Detect which cell encompasses the target text, then output its [x, y] center coordinate. 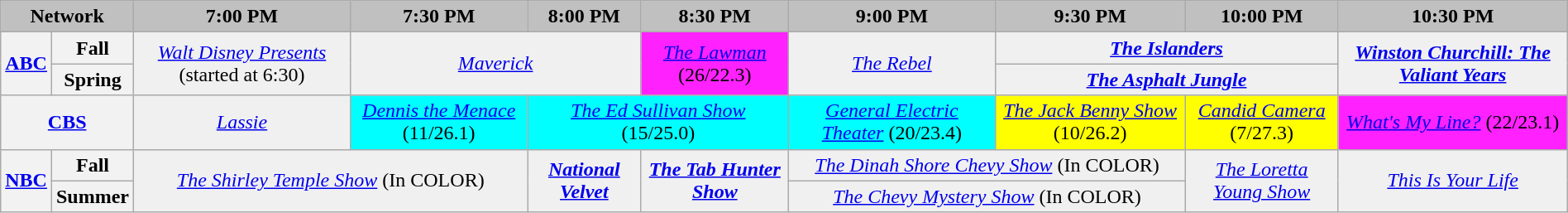
7:30 PM [438, 17]
Network [68, 17]
Winston Churchill: The Valiant Years [1452, 64]
The Loretta Young Show [1262, 181]
Lassie [242, 123]
8:30 PM [715, 17]
What's My Line? (22/23.1) [1452, 123]
Maverick [495, 64]
The Lawman (26/22.3) [715, 64]
Walt Disney Presents (started at 6:30) [242, 64]
10:30 PM [1452, 17]
The Tab Hunter Show [715, 181]
10:00 PM [1262, 17]
The Islanders [1166, 48]
National Velvet [584, 181]
Spring [93, 80]
Candid Camera (7/27.3) [1262, 123]
The Shirley Temple Show (In COLOR) [331, 181]
General Electric Theater (20/23.4) [892, 123]
9:30 PM [1090, 17]
CBS [68, 123]
Summer [93, 196]
The Ed Sullivan Show (15/25.0) [658, 123]
The Jack Benny Show (10/26.2) [1090, 123]
The Chevy Mystery Show (In COLOR) [987, 196]
The Dinah Shore Chevy Show (In COLOR) [987, 165]
The Asphalt Jungle [1166, 80]
ABC [26, 64]
This Is Your Life [1452, 181]
NBC [26, 181]
The Rebel [892, 64]
Dennis the Menace (11/26.1) [438, 123]
7:00 PM [242, 17]
9:00 PM [892, 17]
8:00 PM [584, 17]
